From the cell containing the given text, extract its center point as (x, y) coordinate. 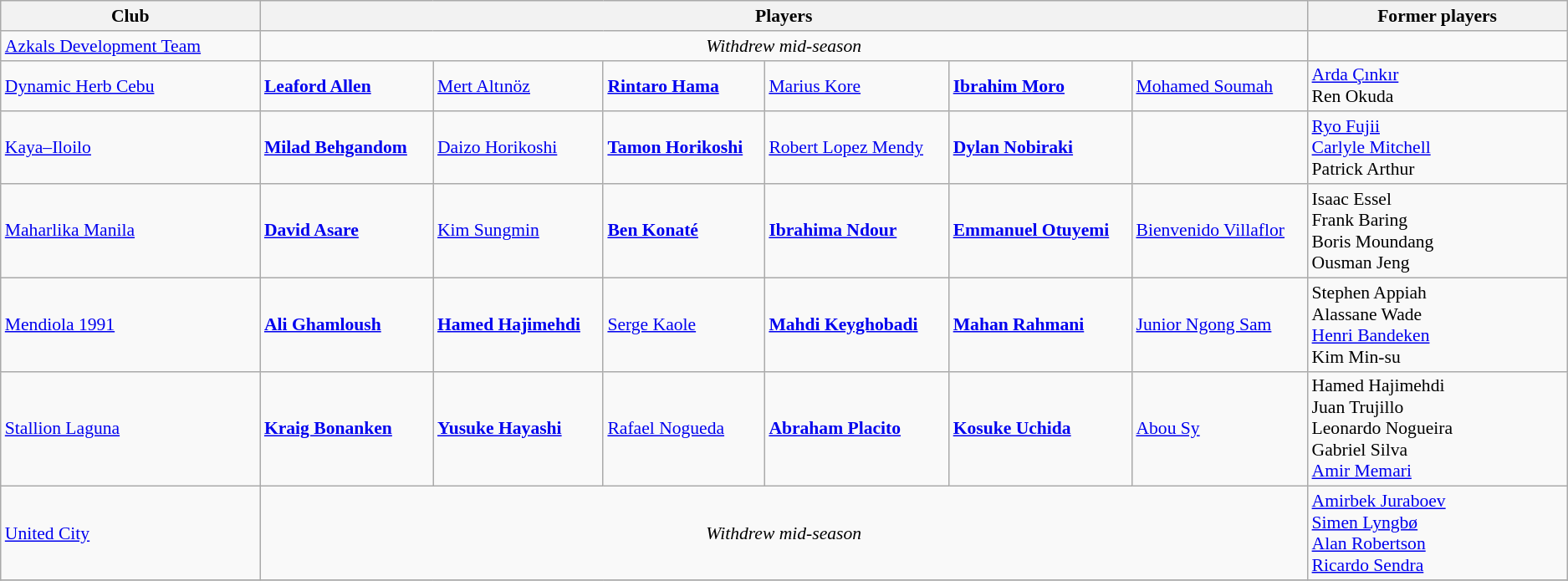
Ben Konaté (684, 231)
Mohamed Soumah (1219, 85)
David Asare (346, 231)
Ryo Fujii Carlyle Mitchell Patrick Arthur (1438, 149)
United City (130, 533)
Serge Kaole (684, 324)
Club (130, 16)
Hamed Hajimehdi Juan Trujillo Leonardo Nogueira Gabriel Silva Amir Memari (1438, 429)
Rafael Nogueda (684, 429)
Hamed Hajimehdi (518, 324)
Former players (1438, 16)
Stephen Appiah Alassane Wade Henri Bandeken Kim Min-su (1438, 324)
Kraig Bonanken (346, 429)
Arda Çınkır Ren Okuda (1438, 85)
Ibrahima Ndour (856, 231)
Leaford Allen (346, 85)
Maharlika Manila (130, 231)
Junior Ngong Sam (1219, 324)
Ali Ghamloush (346, 324)
Abraham Placito (856, 429)
Players (784, 16)
Azkals Development Team (130, 46)
Abou Sy (1219, 429)
Ibrahim Moro (1040, 85)
Kaya–Iloilo (130, 149)
Robert Lopez Mendy (856, 149)
Kosuke Uchida (1040, 429)
Dylan Nobiraki (1040, 149)
Mahdi Keyghobadi (856, 324)
Dynamic Herb Cebu (130, 85)
Bienvenido Villaflor (1219, 231)
Stallion Laguna (130, 429)
Isaac Essel Frank Baring Boris Moundang Ousman Jeng (1438, 231)
Tamon Horikoshi (684, 149)
Mert Altınöz (518, 85)
Marius Kore (856, 85)
Mahan Rahmani (1040, 324)
Kim Sungmin (518, 231)
Amirbek Juraboev Simen Lyngbø Alan Robertson Ricardo Sendra (1438, 533)
Mendiola 1991 (130, 324)
Milad Behgandom (346, 149)
Daizo Horikoshi (518, 149)
Rintaro Hama (684, 85)
Yusuke Hayashi (518, 429)
Emmanuel Otuyemi (1040, 231)
